From the cell containing the given text, extract its center point as (X, Y) coordinate. 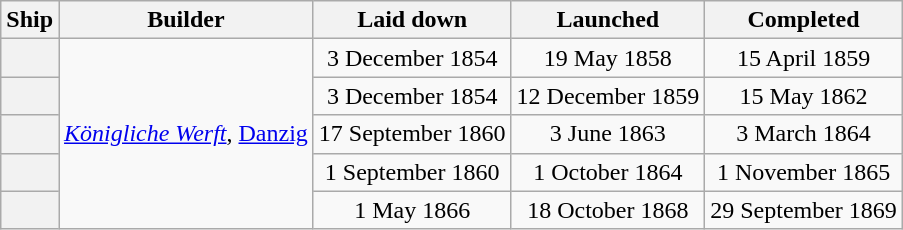
1 May 1866 (412, 210)
29 September 1869 (804, 210)
Laid down (412, 20)
12 December 1859 (608, 96)
Königliche Werft, Danzig (186, 134)
3 March 1864 (804, 134)
Completed (804, 20)
Launched (608, 20)
17 September 1860 (412, 134)
1 September 1860 (412, 172)
18 October 1868 (608, 210)
1 November 1865 (804, 172)
3 June 1863 (608, 134)
1 October 1864 (608, 172)
Ship (30, 20)
15 May 1862 (804, 96)
Builder (186, 20)
15 April 1859 (804, 58)
19 May 1858 (608, 58)
